For the text-containing cell, return its midpoint in [x, y] coordinate format. 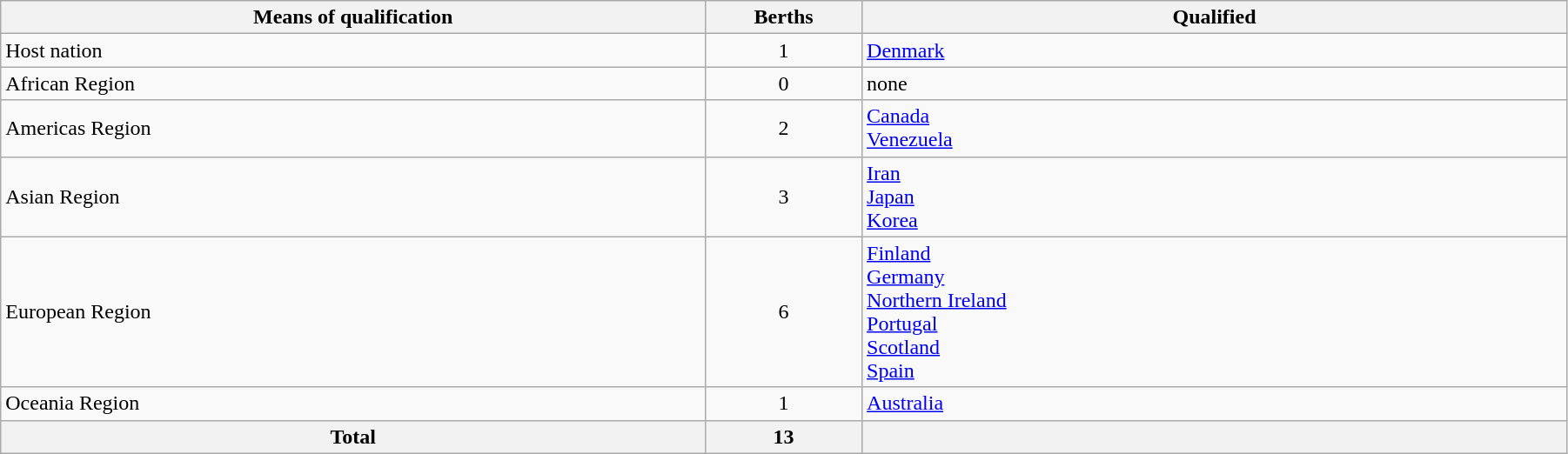
Oceania Region [353, 404]
Qualified [1215, 17]
Asian Region [353, 197]
Americas Region [353, 129]
Means of qualification [353, 17]
2 [784, 129]
European Region [353, 311]
Berths [784, 17]
Canada Venezuela [1215, 129]
6 [784, 311]
Denmark [1215, 50]
Australia [1215, 404]
Finland Germany Northern Ireland Portugal Scotland Spain [1215, 311]
Total [353, 437]
0 [784, 83]
none [1215, 83]
African Region [353, 83]
Host nation [353, 50]
Iran Japan Korea [1215, 197]
13 [784, 437]
3 [784, 197]
